Search for the cell housing the specified text and yield its (x, y) center coordinate. 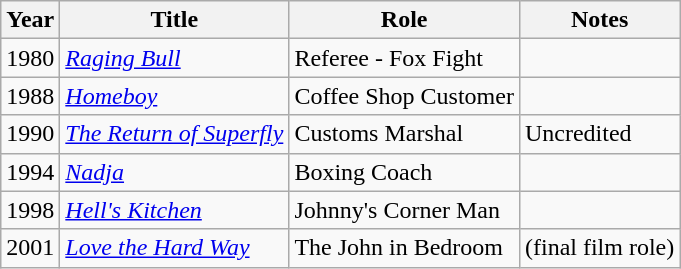
2001 (30, 248)
Coffee Shop Customer (404, 96)
1980 (30, 58)
1990 (30, 134)
Referee - Fox Fight (404, 58)
Raging Bull (174, 58)
Year (30, 20)
1998 (30, 210)
Customs Marshal (404, 134)
Johnny's Corner Man (404, 210)
Notes (599, 20)
The Return of Superfly (174, 134)
Homeboy (174, 96)
Hell's Kitchen (174, 210)
Role (404, 20)
1988 (30, 96)
Boxing Coach (404, 172)
(final film role) (599, 248)
Love the Hard Way (174, 248)
Uncredited (599, 134)
Nadja (174, 172)
The John in Bedroom (404, 248)
Title (174, 20)
1994 (30, 172)
